Scan for the cell matching the given text and deliver its (x, y) coordinate at center. 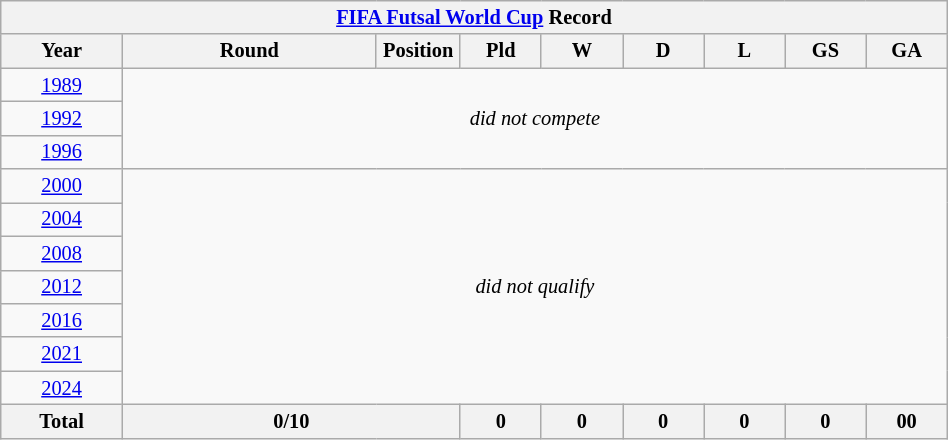
D (662, 51)
Position (418, 51)
1989 (62, 85)
W (582, 51)
Round (250, 51)
Total (62, 421)
did not compete (536, 118)
GA (906, 51)
2021 (62, 354)
FIFA Futsal World Cup Record (474, 17)
2012 (62, 287)
GS (826, 51)
00 (906, 421)
2004 (62, 219)
did not qualify (536, 287)
2008 (62, 253)
2016 (62, 320)
1992 (62, 118)
0/10 (292, 421)
2024 (62, 388)
L (744, 51)
Pld (500, 51)
Year (62, 51)
1996 (62, 152)
2000 (62, 186)
